From the cell containing the given text, extract its center point as [x, y] coordinate. 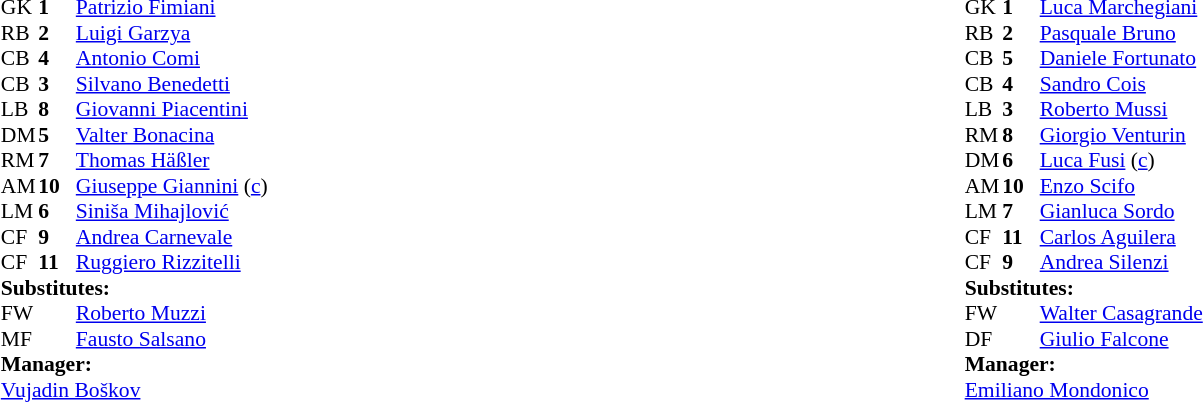
Sandro Cois [1122, 84]
Pasquale Bruno [1122, 33]
Luca Fusi (c) [1122, 161]
Valter Bonacina [172, 135]
Silvano Benedetti [172, 84]
Roberto Mussi [1122, 109]
Andrea Silenzi [1122, 263]
Andrea Carnevale [172, 237]
Antonio Comi [172, 59]
Fausto Salsano [172, 339]
Luigi Garzya [172, 33]
Carlos Aguilera [1122, 237]
Enzo Scifo [1122, 186]
Giovanni Piacentini [172, 109]
Giulio Falcone [1122, 339]
Giuseppe Giannini (c) [172, 186]
Roberto Muzzi [172, 313]
Gianluca Sordo [1122, 211]
MF [20, 339]
Siniša Mihajlović [172, 211]
Daniele Fortunato [1122, 59]
DF [984, 339]
Ruggiero Rizzitelli [172, 263]
Giorgio Venturin [1122, 135]
Walter Casagrande [1122, 313]
Thomas Häßler [172, 161]
